Scan for the cell matching the given text and deliver its [x, y] coordinate at center. 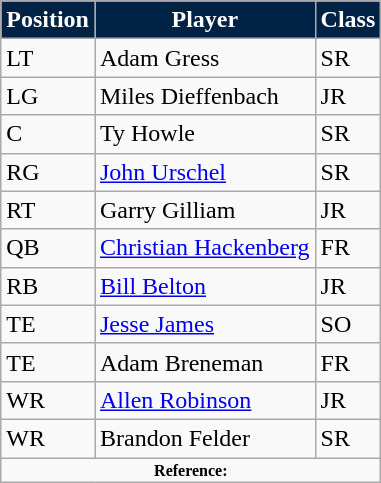
Bill Belton [204, 286]
RT [48, 210]
C [48, 134]
Garry Gilliam [204, 210]
RG [48, 172]
RB [48, 286]
Brandon Felder [204, 438]
Miles Dieffenbach [204, 96]
SO [348, 324]
Position [48, 20]
Class [348, 20]
Ty Howle [204, 134]
Allen Robinson [204, 400]
QB [48, 248]
John Urschel [204, 172]
LT [48, 58]
Adam Gress [204, 58]
Adam Breneman [204, 362]
LG [48, 96]
Christian Hackenberg [204, 248]
Reference: [191, 470]
Jesse James [204, 324]
Player [204, 20]
